Extract the [X, Y] coordinate from the center of the cell holding the provided text.  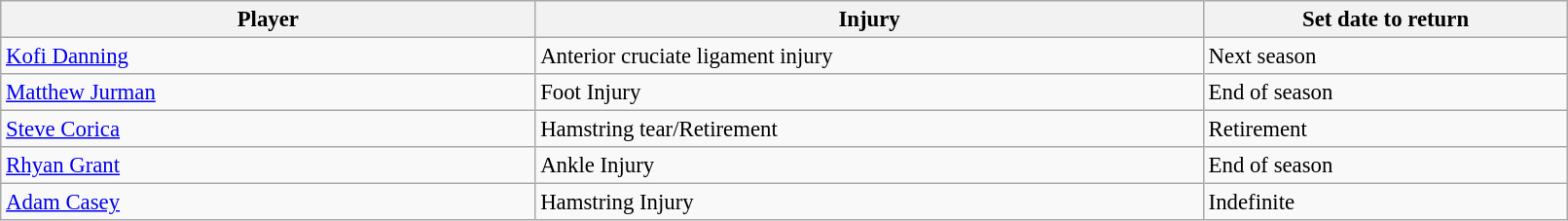
Injury [869, 19]
Adam Casey [269, 203]
Foot Injury [869, 92]
Hamstring tear/Retirement [869, 129]
Steve Corica [269, 129]
Ankle Injury [869, 166]
Indefinite [1386, 203]
Next season [1386, 56]
Kofi Danning [269, 56]
Player [269, 19]
Set date to return [1386, 19]
Matthew Jurman [269, 92]
Hamstring Injury [869, 203]
Rhyan Grant [269, 166]
Retirement [1386, 129]
Anterior cruciate ligament injury [869, 56]
